Locate the cell with the specified text and output its [X, Y] center coordinate. 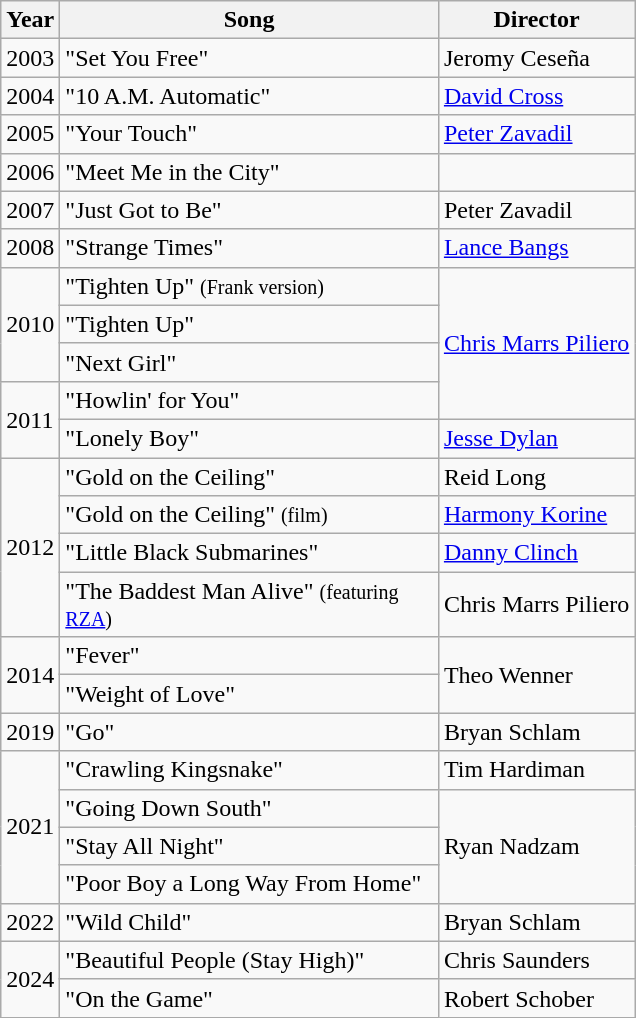
"Your Touch" [250, 134]
2011 [30, 419]
Theo Wenner [536, 675]
Tim Hardiman [536, 770]
"Little Black Submarines" [250, 553]
Robert Schober [536, 998]
"Tighten Up" (Frank version) [250, 286]
2003 [30, 58]
2005 [30, 134]
"Strange Times" [250, 248]
"Next Girl" [250, 362]
2019 [30, 732]
"Lonely Boy" [250, 438]
"Going Down South" [250, 808]
"Beautiful People (Stay High)" [250, 960]
Reid Long [536, 477]
"Howlin' for You" [250, 400]
"Crawling Kingsnake" [250, 770]
"Wild Child" [250, 922]
"On the Game" [250, 998]
"Weight of Love" [250, 694]
"Go" [250, 732]
"Gold on the Ceiling" (film) [250, 515]
"Just Got to Be" [250, 210]
Director [536, 20]
"Stay All Night" [250, 846]
Ryan Nadzam [536, 846]
Lance Bangs [536, 248]
2022 [30, 922]
2014 [30, 675]
2008 [30, 248]
2007 [30, 210]
Jeromy Ceseña [536, 58]
David Cross [536, 96]
"The Baddest Man Alive" (featuring RZA) [250, 604]
"10 A.M. Automatic" [250, 96]
2006 [30, 172]
2021 [30, 827]
"Poor Boy a Long Way From Home" [250, 884]
Year [30, 20]
Song [250, 20]
Chris Saunders [536, 960]
"Meet Me in the City" [250, 172]
"Tighten Up" [250, 324]
2010 [30, 324]
Harmony Korine [536, 515]
2004 [30, 96]
2012 [30, 548]
"Set You Free" [250, 58]
"Fever" [250, 656]
Danny Clinch [536, 553]
2024 [30, 979]
"Gold on the Ceiling" [250, 477]
Jesse Dylan [536, 438]
